Scan for the cell matching the given text and deliver its (X, Y) coordinate at center. 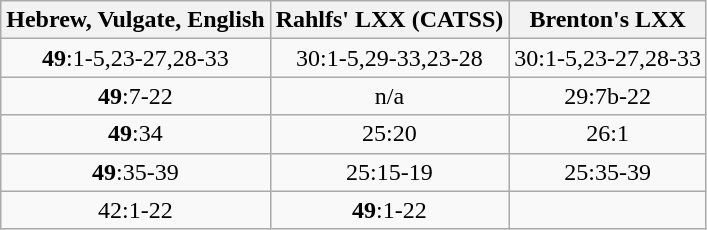
49:35-39 (136, 172)
49:1-5,23-27,28-33 (136, 58)
30:1-5,23-27,28-33 (608, 58)
Hebrew, Vulgate, English (136, 20)
49:7-22 (136, 96)
49:34 (136, 134)
49:1-22 (390, 210)
29:7b-22 (608, 96)
30:1-5,29-33,23-28 (390, 58)
n/a (390, 96)
42:1-22 (136, 210)
25:35-39 (608, 172)
26:1 (608, 134)
25:20 (390, 134)
25:15-19 (390, 172)
Rahlfs' LXX (CATSS) (390, 20)
Brenton's LXX (608, 20)
